Determine the [x, y] coordinate at the center of the cell enclosing the given text.  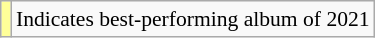
Indicates best-performing album of 2021 [193, 19]
